Return the (X, Y) coordinate for the center point of the cell that contains the specified text.  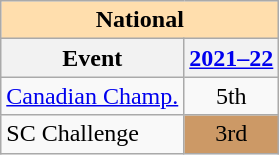
National (140, 20)
5th (232, 96)
3rd (232, 134)
2021–22 (232, 58)
Canadian Champ. (92, 96)
SC Challenge (92, 134)
Event (92, 58)
